Pinpoint the cell where the given text exists, returning its [x, y] midpoint coordinate. 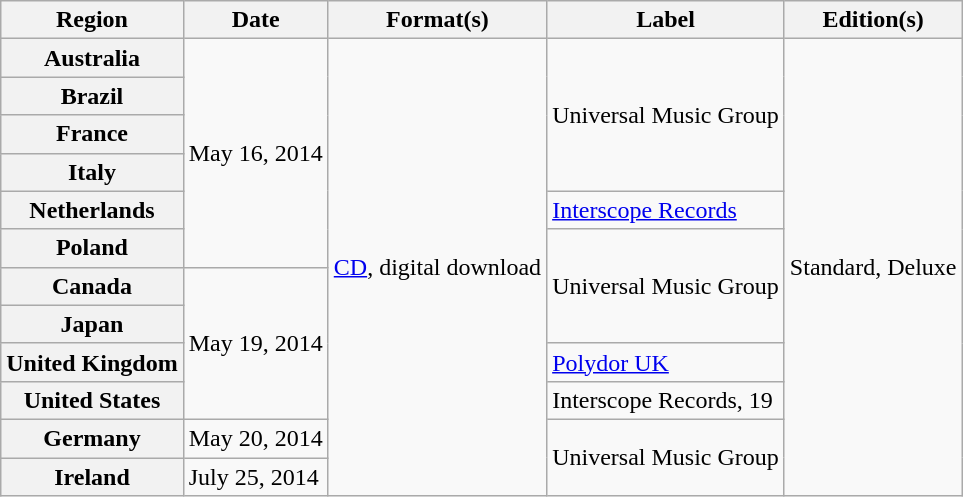
Region [92, 20]
Brazil [92, 96]
France [92, 134]
Edition(s) [873, 20]
Ireland [92, 477]
CD, digital download [437, 268]
Canada [92, 286]
July 25, 2014 [256, 477]
Format(s) [437, 20]
Japan [92, 324]
United States [92, 400]
Poland [92, 248]
Germany [92, 438]
Standard, Deluxe [873, 268]
Interscope Records [666, 210]
Label [666, 20]
Netherlands [92, 210]
Italy [92, 172]
Polydor UK [666, 362]
May 19, 2014 [256, 343]
May 16, 2014 [256, 153]
United Kingdom [92, 362]
Date [256, 20]
Australia [92, 58]
Interscope Records, 19 [666, 400]
May 20, 2014 [256, 438]
